Find where the given text appears and provide that cell's center as [X, Y] coordinate. 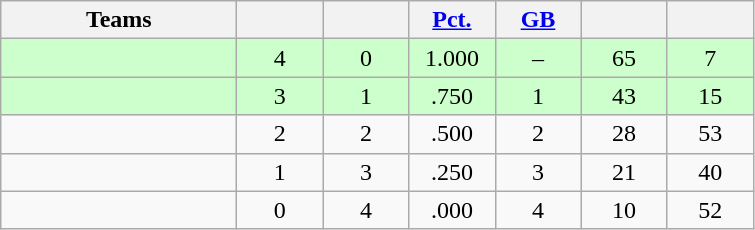
.750 [452, 96]
53 [710, 134]
.250 [452, 172]
43 [624, 96]
7 [710, 58]
52 [710, 210]
21 [624, 172]
65 [624, 58]
.500 [452, 134]
.000 [452, 210]
10 [624, 210]
40 [710, 172]
– [538, 58]
28 [624, 134]
Teams [119, 20]
15 [710, 96]
1.000 [452, 58]
GB [538, 20]
Pct. [452, 20]
